Pinpoint the cell where the given text exists, returning its (x, y) midpoint coordinate. 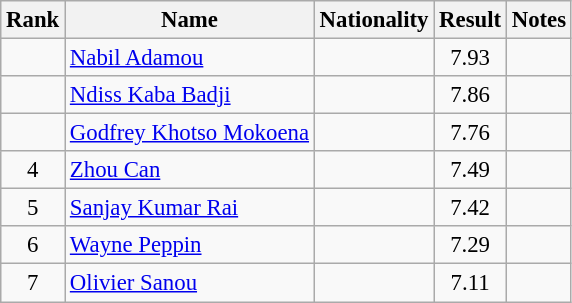
Name (190, 20)
7.29 (470, 245)
Nationality (374, 20)
7.86 (470, 95)
Rank (33, 20)
4 (33, 170)
5 (33, 208)
Ndiss Kaba Badji (190, 95)
6 (33, 245)
7.49 (470, 170)
Sanjay Kumar Rai (190, 208)
Olivier Sanou (190, 283)
7.42 (470, 208)
Nabil Adamou (190, 58)
7.11 (470, 283)
Notes (538, 20)
Wayne Peppin (190, 245)
Zhou Can (190, 170)
Result (470, 20)
7.93 (470, 58)
7 (33, 283)
7.76 (470, 133)
Godfrey Khotso Mokoena (190, 133)
